From the cell containing the given text, extract its center point as [X, Y] coordinate. 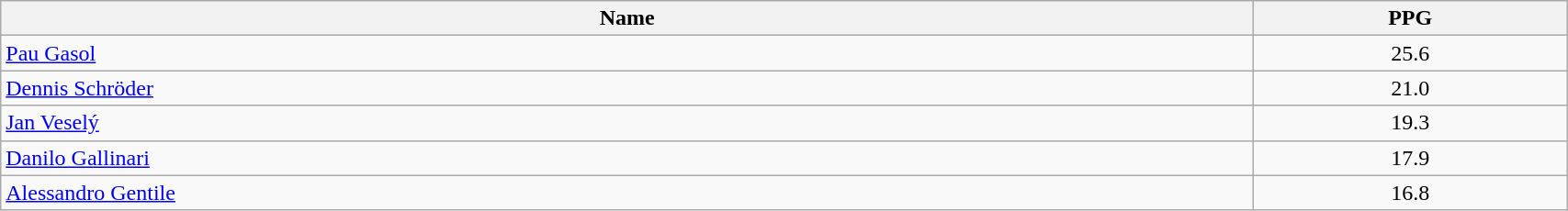
16.8 [1411, 193]
PPG [1411, 18]
Dennis Schröder [627, 88]
21.0 [1411, 88]
Jan Veselý [627, 123]
19.3 [1411, 123]
17.9 [1411, 158]
Name [627, 18]
25.6 [1411, 53]
Danilo Gallinari [627, 158]
Pau Gasol [627, 53]
Alessandro Gentile [627, 193]
